Locate the cell with the specified text and output its [x, y] center coordinate. 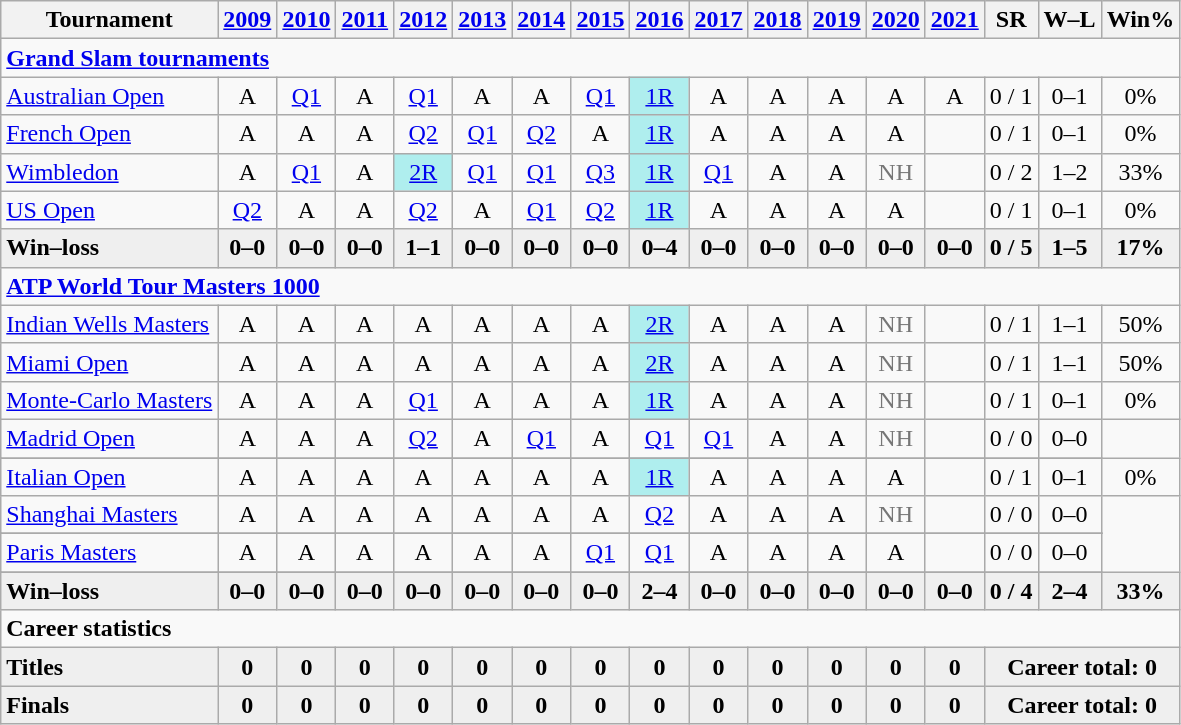
Win% [1140, 20]
Shanghai Masters [110, 515]
Grand Slam tournaments [590, 58]
Finals [110, 705]
0–4 [660, 248]
Wimbledon [110, 172]
French Open [110, 134]
Indian Wells Masters [110, 324]
2018 [778, 20]
1–2 [1070, 172]
1–5 [1070, 248]
2010 [306, 20]
Paris Masters [110, 553]
Miami Open [110, 362]
Career statistics [590, 629]
Tournament [110, 20]
ATP World Tour Masters 1000 [590, 286]
2014 [542, 20]
2019 [836, 20]
Italian Open [110, 477]
2015 [600, 20]
0 / 2 [1011, 172]
2012 [424, 20]
17% [1140, 248]
Monte-Carlo Masters [110, 400]
2011 [365, 20]
2013 [482, 20]
Q3 [600, 172]
2020 [896, 20]
2021 [954, 20]
0 / 4 [1011, 591]
2017 [718, 20]
2009 [248, 20]
Australian Open [110, 96]
0 / 5 [1011, 248]
US Open [110, 210]
W–L [1070, 20]
2016 [660, 20]
Madrid Open [110, 438]
Titles [110, 667]
SR [1011, 20]
